Search for the cell housing the specified text and yield its (X, Y) center coordinate. 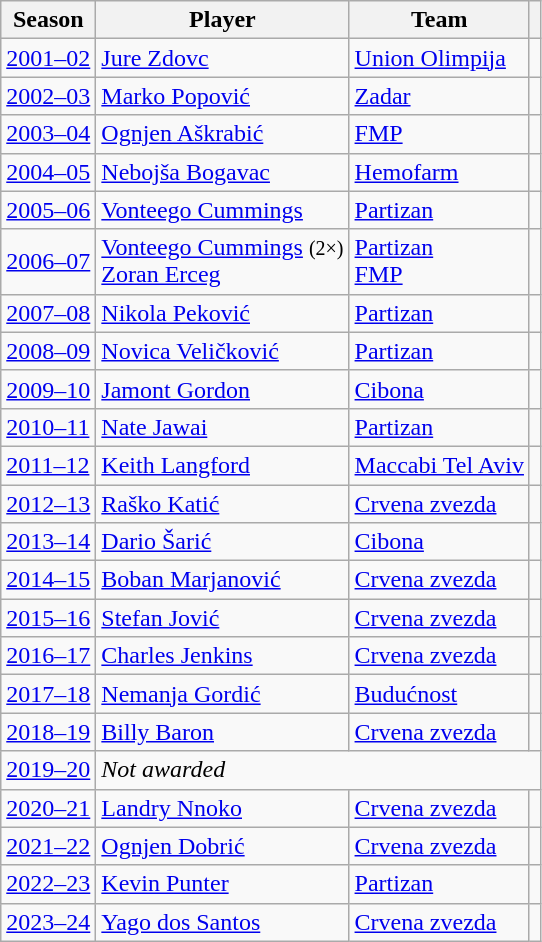
Yago dos Santos (222, 922)
Charles Jenkins (222, 656)
Dario Šarić (222, 542)
2015–16 (48, 618)
2004–05 (48, 172)
Vonteego Cummings (2×) Zoran Erceg (222, 262)
Nikola Peković (222, 313)
2017–18 (48, 694)
2011–12 (48, 465)
Hemofarm (439, 172)
2009–10 (48, 389)
2002–03 (48, 96)
Zadar (439, 96)
Marko Popović (222, 96)
2023–24 (48, 922)
2008–09 (48, 351)
Nate Jawai (222, 427)
Maccabi Tel Aviv (439, 465)
Partizan FMP (439, 262)
Novica Veličković (222, 351)
2005–06 (48, 210)
Boban Marjanović (222, 580)
2006–07 (48, 262)
Season (48, 20)
2013–14 (48, 542)
Player (222, 20)
2010–11 (48, 427)
Landry Nnoko (222, 808)
Ognjen Aškrabić (222, 134)
2016–17 (48, 656)
2021–22 (48, 846)
2018–19 (48, 732)
2022–23 (48, 884)
Team (439, 20)
Ognjen Dobrić (222, 846)
2019–20 (48, 770)
2012–13 (48, 503)
Kevin Punter (222, 884)
2001–02 (48, 58)
Keith Langford (222, 465)
Vonteego Cummings (222, 210)
2003–04 (48, 134)
Billy Baron (222, 732)
Raško Katić (222, 503)
Not awarded (318, 770)
Jure Zdovc (222, 58)
Budućnost (439, 694)
2007–08 (48, 313)
Jamont Gordon (222, 389)
2014–15 (48, 580)
2020–21 (48, 808)
FMP (439, 134)
Union Olimpija (439, 58)
Stefan Jović (222, 618)
Nemanja Gordić (222, 694)
Nebojša Bogavac (222, 172)
